Provide the [x, y] coordinate of the cell's center where the given text is located.  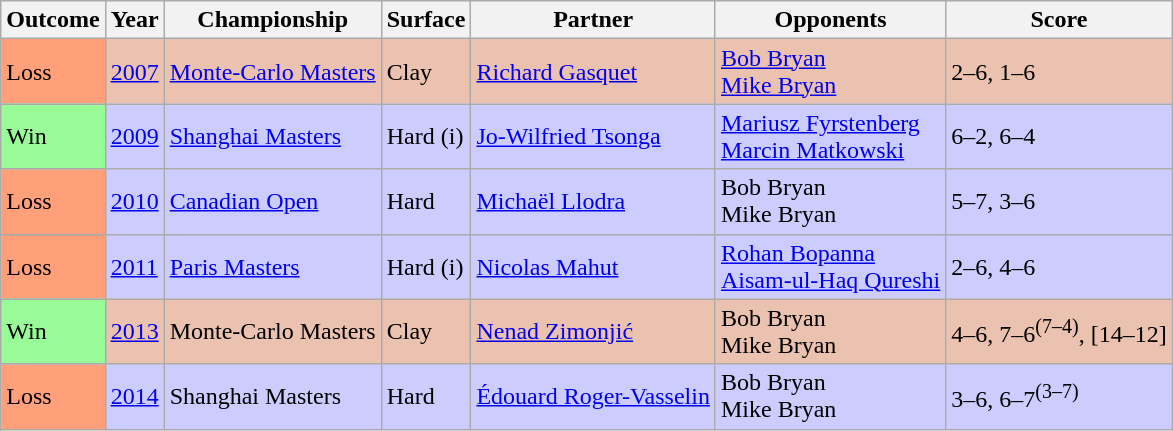
Canadian Open [272, 202]
Opponents [830, 20]
Championship [272, 20]
2014 [134, 396]
Paris Masters [272, 266]
Mariusz Fyrstenberg Marcin Matkowski [830, 136]
Nenad Zimonjić [594, 332]
4–6, 7–6(7–4), [14–12] [1059, 332]
2–6, 4–6 [1059, 266]
6–2, 6–4 [1059, 136]
Richard Gasquet [594, 72]
Rohan Bopanna Aisam-ul-Haq Qureshi [830, 266]
Édouard Roger-Vasselin [594, 396]
Jo-Wilfried Tsonga [594, 136]
2–6, 1–6 [1059, 72]
3–6, 6–7(3–7) [1059, 396]
2011 [134, 266]
Michaël Llodra [594, 202]
5–7, 3–6 [1059, 202]
Score [1059, 20]
2010 [134, 202]
2007 [134, 72]
Nicolas Mahut [594, 266]
Outcome [53, 20]
Surface [426, 20]
2009 [134, 136]
Partner [594, 20]
Year [134, 20]
2013 [134, 332]
